Detect which cell encompasses the target text, then output its [X, Y] center coordinate. 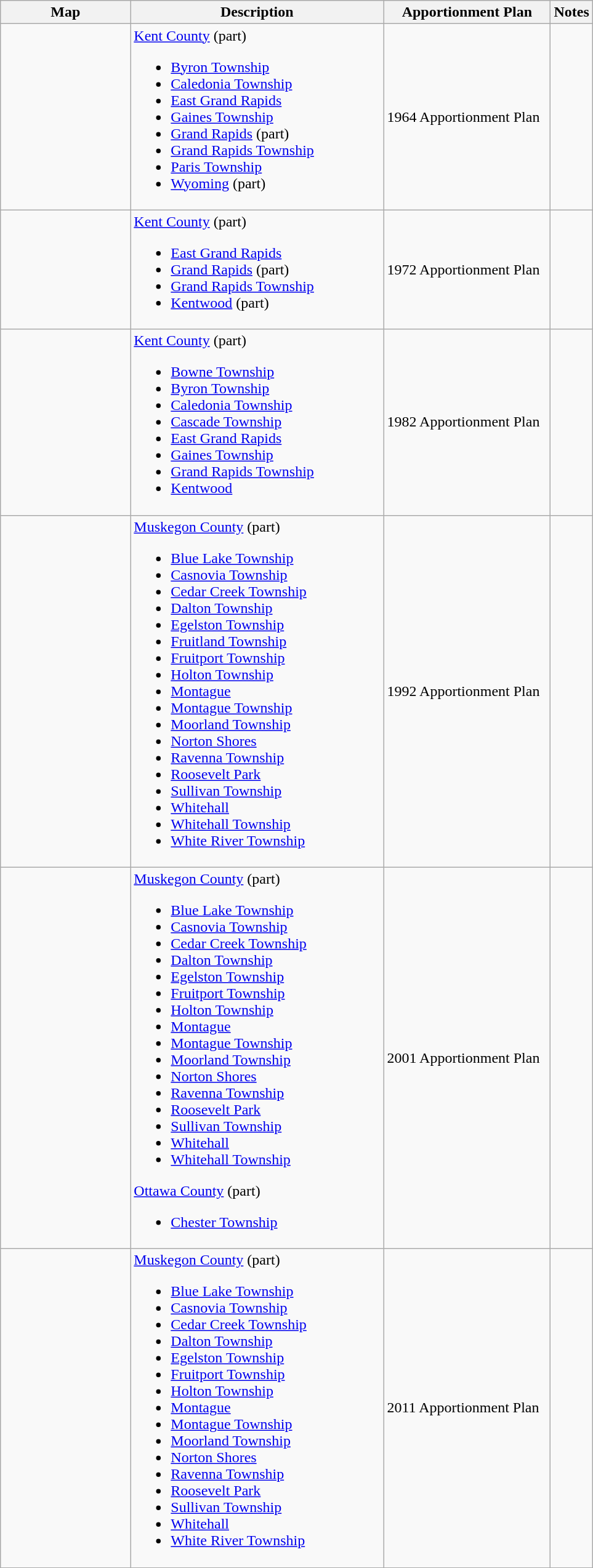
Apportionment Plan [467, 12]
1982 Apportionment Plan [467, 422]
Description [257, 12]
2001 Apportionment Plan [467, 1058]
1964 Apportionment Plan [467, 117]
Notes [571, 12]
Kent County (part)Bowne TownshipByron TownshipCaledonia TownshipCascade TownshipEast Grand RapidsGaines TownshipGrand Rapids TownshipKentwood [257, 422]
Kent County (part)East Grand RapidsGrand Rapids (part)Grand Rapids TownshipKentwood (part) [257, 270]
Map [65, 12]
1972 Apportionment Plan [467, 270]
1992 Apportionment Plan [467, 691]
2011 Apportionment Plan [467, 1408]
